For the text-containing cell, return its midpoint in [X, Y] coordinate format. 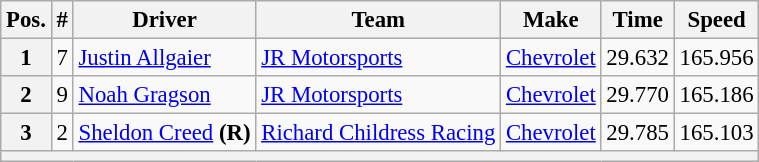
165.956 [716, 58]
Justin Allgaier [164, 58]
Driver [164, 20]
Make [551, 20]
9 [62, 95]
3 [26, 133]
29.632 [638, 58]
# [62, 20]
Sheldon Creed (R) [164, 133]
165.103 [716, 133]
29.770 [638, 95]
7 [62, 58]
165.186 [716, 95]
29.785 [638, 133]
Team [378, 20]
Richard Childress Racing [378, 133]
1 [26, 58]
Pos. [26, 20]
Time [638, 20]
Speed [716, 20]
Noah Gragson [164, 95]
